For the text-containing cell, return its midpoint in [X, Y] coordinate format. 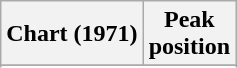
Chart (1971) [72, 34]
Peakposition [189, 34]
